Capture the cell that displays the provided text and extract its [X, Y] central coordinate. 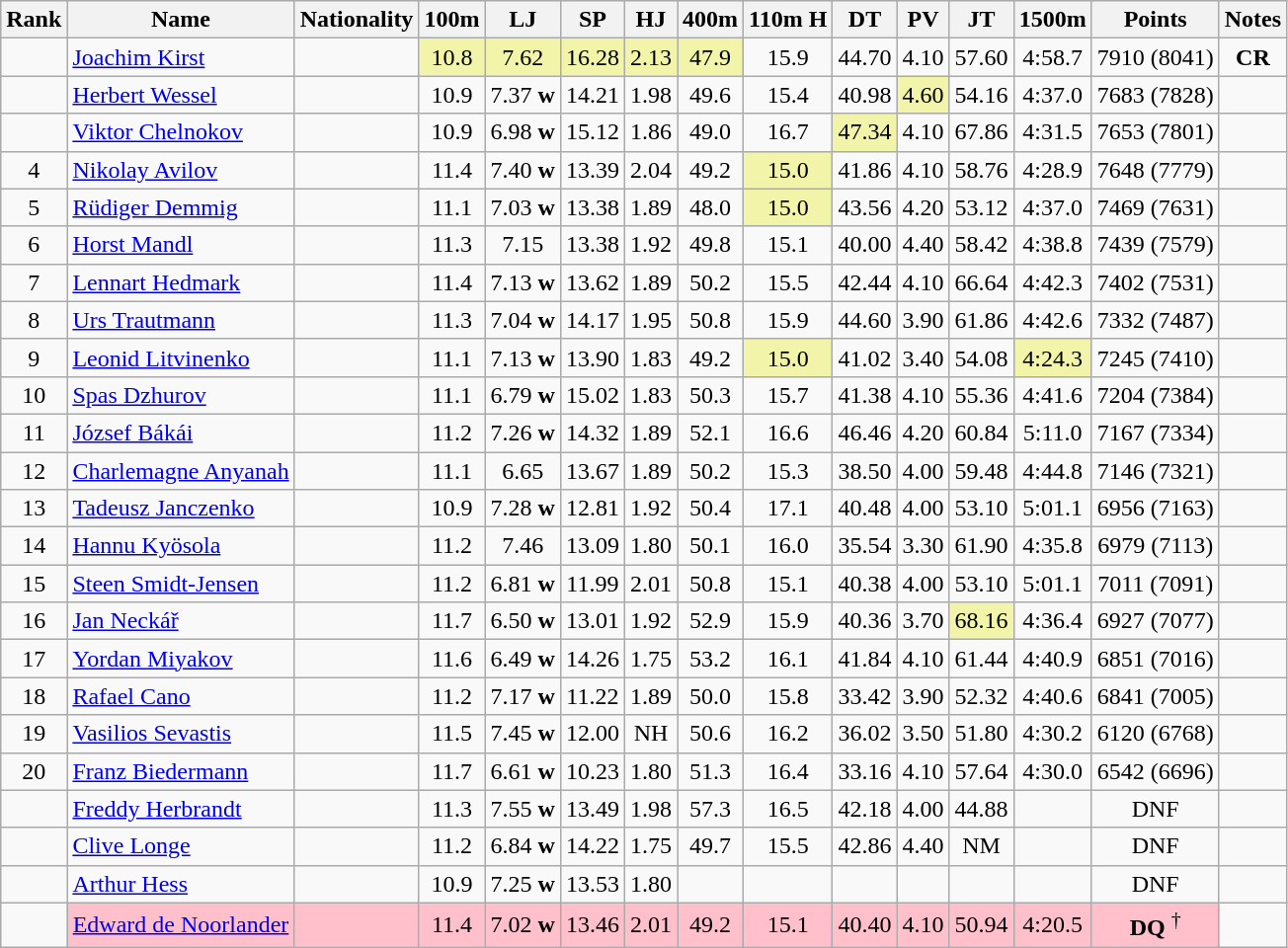
14.17 [593, 320]
7332 (7487) [1156, 320]
17.1 [788, 509]
48.0 [711, 207]
66.64 [982, 282]
Hannu Kyösola [181, 546]
61.44 [982, 659]
Rüdiger Demmig [181, 207]
6.98 w [523, 132]
12.00 [593, 734]
41.02 [865, 357]
DQ † [1156, 924]
44.70 [865, 57]
51.3 [711, 771]
Horst Mandl [181, 245]
7469 (7631) [1156, 207]
49.6 [711, 95]
50.0 [711, 696]
NM [982, 846]
7910 (8041) [1156, 57]
3.30 [923, 546]
7402 (7531) [1156, 282]
15.7 [788, 395]
7.45 w [523, 734]
6841 (7005) [1156, 696]
6.81 w [523, 584]
Leonid Litvinenko [181, 357]
4:58.7 [1053, 57]
1.86 [650, 132]
12.81 [593, 509]
2.13 [650, 57]
52.1 [711, 433]
7.46 [523, 546]
51.80 [982, 734]
14.26 [593, 659]
15.4 [788, 95]
16.28 [593, 57]
Vasilios Sevastis [181, 734]
6.50 w [523, 621]
17 [34, 659]
9 [34, 357]
7653 (7801) [1156, 132]
7245 (7410) [1156, 357]
13.53 [593, 884]
JT [982, 20]
József Bákái [181, 433]
40.36 [865, 621]
6.49 w [523, 659]
53.12 [982, 207]
33.16 [865, 771]
38.50 [865, 471]
15.02 [593, 395]
40.40 [865, 924]
15.8 [788, 696]
7.62 [523, 57]
40.38 [865, 584]
7.28 w [523, 509]
7.55 w [523, 809]
46.46 [865, 433]
40.48 [865, 509]
6956 (7163) [1156, 509]
4:30.2 [1053, 734]
6979 (7113) [1156, 546]
13.46 [593, 924]
4:30.0 [1053, 771]
4:20.5 [1053, 924]
7648 (7779) [1156, 170]
11.22 [593, 696]
13.90 [593, 357]
49.0 [711, 132]
40.00 [865, 245]
Joachim Kirst [181, 57]
4:40.9 [1053, 659]
7167 (7334) [1156, 433]
36.02 [865, 734]
2.04 [650, 170]
7439 (7579) [1156, 245]
16.6 [788, 433]
53.2 [711, 659]
16.4 [788, 771]
7.15 [523, 245]
Rafael Cano [181, 696]
50.1 [711, 546]
4:40.6 [1053, 696]
16 [34, 621]
7146 (7321) [1156, 471]
47.34 [865, 132]
7.37 w [523, 95]
14.22 [593, 846]
5 [34, 207]
8 [34, 320]
Clive Longe [181, 846]
4:35.8 [1053, 546]
13 [34, 509]
7.03 w [523, 207]
16.2 [788, 734]
6.79 w [523, 395]
400m [711, 20]
Tadeusz Janczenko [181, 509]
54.16 [982, 95]
7683 (7828) [1156, 95]
57.3 [711, 809]
Lennart Hedmark [181, 282]
18 [34, 696]
33.42 [865, 696]
12 [34, 471]
43.56 [865, 207]
Edward de Noorlander [181, 924]
10.8 [452, 57]
PV [923, 20]
4:38.8 [1053, 245]
13.01 [593, 621]
6.61 w [523, 771]
61.86 [982, 320]
68.16 [982, 621]
1500m [1053, 20]
6.84 w [523, 846]
7011 (7091) [1156, 584]
Nikolay Avilov [181, 170]
49.8 [711, 245]
60.84 [982, 433]
Charlemagne Anyanah [181, 471]
7204 (7384) [1156, 395]
7.17 w [523, 696]
4 [34, 170]
6120 (6768) [1156, 734]
41.86 [865, 170]
11.6 [452, 659]
11 [34, 433]
49.7 [711, 846]
10.23 [593, 771]
13.09 [593, 546]
47.9 [711, 57]
13.49 [593, 809]
4:24.3 [1053, 357]
50.3 [711, 395]
67.86 [982, 132]
50.94 [982, 924]
110m H [788, 20]
4:44.8 [1053, 471]
6851 (7016) [1156, 659]
13.39 [593, 170]
13.62 [593, 282]
Franz Biedermann [181, 771]
40.98 [865, 95]
Steen Smidt-Jensen [181, 584]
7.25 w [523, 884]
3.40 [923, 357]
5:11.0 [1053, 433]
6542 (6696) [1156, 771]
14.21 [593, 95]
4:36.4 [1053, 621]
55.36 [982, 395]
14.32 [593, 433]
57.64 [982, 771]
4:41.6 [1053, 395]
42.18 [865, 809]
3.50 [923, 734]
44.60 [865, 320]
41.38 [865, 395]
4.60 [923, 95]
16.5 [788, 809]
59.48 [982, 471]
41.84 [865, 659]
4:42.3 [1053, 282]
4:31.5 [1053, 132]
Jan Neckář [181, 621]
13.67 [593, 471]
57.60 [982, 57]
6.65 [523, 471]
100m [452, 20]
Points [1156, 20]
15 [34, 584]
19 [34, 734]
10 [34, 395]
7.04 w [523, 320]
1.95 [650, 320]
15.3 [788, 471]
58.42 [982, 245]
Notes [1252, 20]
16.0 [788, 546]
Name [181, 20]
58.76 [982, 170]
50.4 [711, 509]
11.99 [593, 584]
42.44 [865, 282]
35.54 [865, 546]
DT [865, 20]
7 [34, 282]
50.6 [711, 734]
3.70 [923, 621]
7.40 w [523, 170]
Freddy Herbrandt [181, 809]
61.90 [982, 546]
16.7 [788, 132]
Spas Dzhurov [181, 395]
Urs Trautmann [181, 320]
Yordan Miyakov [181, 659]
44.88 [982, 809]
SP [593, 20]
Arthur Hess [181, 884]
4:28.9 [1053, 170]
52.32 [982, 696]
Rank [34, 20]
14 [34, 546]
6927 (7077) [1156, 621]
Viktor Chelnokov [181, 132]
HJ [650, 20]
15.12 [593, 132]
7.02 w [523, 924]
Herbert Wessel [181, 95]
54.08 [982, 357]
LJ [523, 20]
52.9 [711, 621]
CR [1252, 57]
6 [34, 245]
11.5 [452, 734]
16.1 [788, 659]
7.26 w [523, 433]
Nationality [357, 20]
20 [34, 771]
NH [650, 734]
4:42.6 [1053, 320]
42.86 [865, 846]
